Identify which cell holds the provided text, then report its (X, Y) central coordinate. 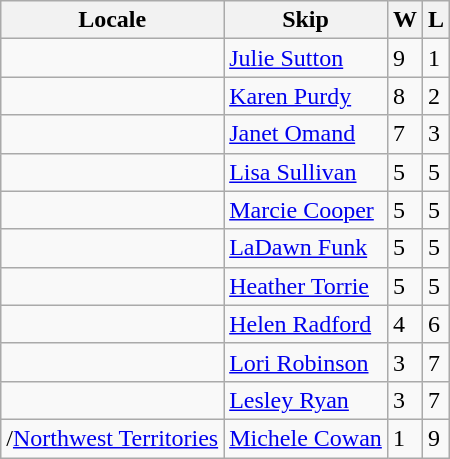
Skip (306, 20)
Locale (112, 20)
4 (404, 324)
Karen Purdy (306, 96)
Heather Torrie (306, 286)
Helen Radford (306, 324)
Michele Cowan (306, 438)
8 (404, 96)
Janet Omand (306, 134)
2 (436, 96)
/Northwest Territories (112, 438)
L (436, 20)
Julie Sutton (306, 58)
Marcie Cooper (306, 210)
W (404, 20)
Lori Robinson (306, 362)
Lesley Ryan (306, 400)
6 (436, 324)
LaDawn Funk (306, 248)
Lisa Sullivan (306, 172)
